Find where the given text appears and provide that cell's center as (X, Y) coordinate. 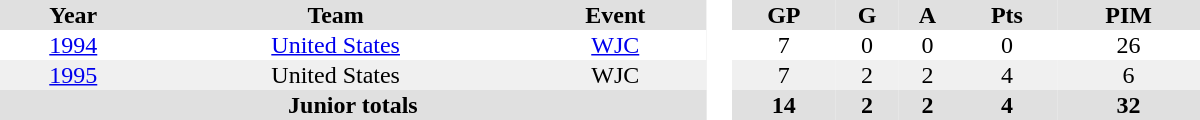
1995 (74, 75)
A (927, 15)
32 (1128, 105)
Pts (1008, 15)
Event (616, 15)
14 (784, 105)
6 (1128, 75)
G (867, 15)
Team (336, 15)
PIM (1128, 15)
Year (74, 15)
GP (784, 15)
1994 (74, 45)
26 (1128, 45)
Junior totals (353, 105)
